Scan for the cell matching the given text and deliver its (x, y) coordinate at center. 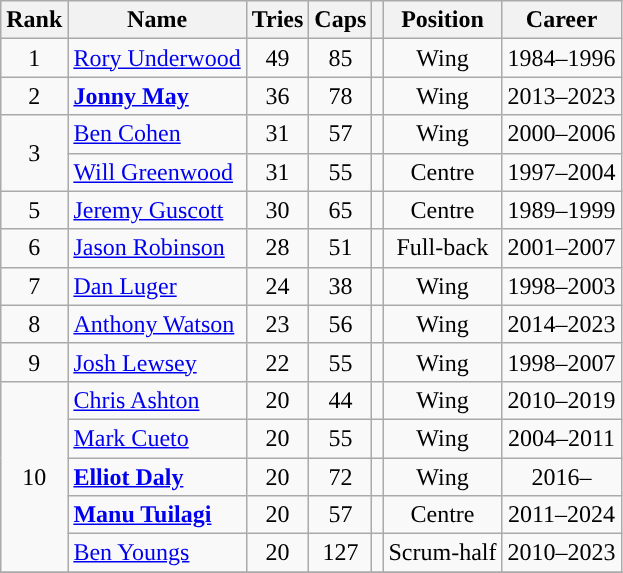
Career (562, 20)
8 (34, 324)
1998–2003 (562, 286)
Ben Youngs (157, 553)
Anthony Watson (157, 324)
49 (278, 58)
85 (340, 58)
Dan Luger (157, 286)
1 (34, 58)
56 (340, 324)
38 (340, 286)
78 (340, 96)
Manu Tuilagi (157, 515)
Tries (278, 20)
1998–2007 (562, 362)
Ben Cohen (157, 134)
127 (340, 553)
6 (34, 248)
30 (278, 210)
1989–1999 (562, 210)
Caps (340, 20)
1984–1996 (562, 58)
Elliot Daly (157, 477)
36 (278, 96)
Jeremy Guscott (157, 210)
2013–2023 (562, 96)
10 (34, 476)
Name (157, 20)
51 (340, 248)
44 (340, 400)
2016– (562, 477)
2 (34, 96)
9 (34, 362)
Scrum-half (442, 553)
1997–2004 (562, 172)
Rory Underwood (157, 58)
Full-back (442, 248)
Chris Ashton (157, 400)
24 (278, 286)
2010–2023 (562, 553)
28 (278, 248)
Will Greenwood (157, 172)
3 (34, 153)
2000–2006 (562, 134)
2014–2023 (562, 324)
72 (340, 477)
Mark Cueto (157, 438)
Jonny May (157, 96)
2011–2024 (562, 515)
22 (278, 362)
Rank (34, 20)
5 (34, 210)
Position (442, 20)
7 (34, 286)
23 (278, 324)
Josh Lewsey (157, 362)
Jason Robinson (157, 248)
2004–2011 (562, 438)
2001–2007 (562, 248)
2010–2019 (562, 400)
65 (340, 210)
